Search for the cell housing the specified text and yield its [X, Y] center coordinate. 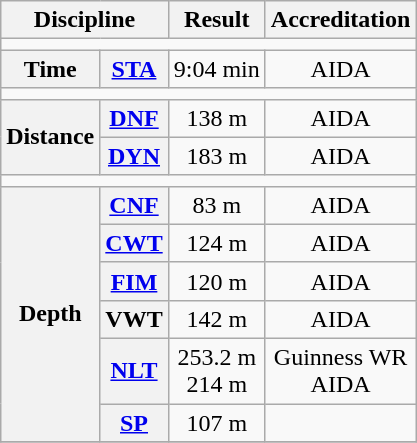
138 m [216, 118]
FIM [134, 281]
Distance [50, 137]
CNF [134, 205]
DNF [134, 118]
SP [134, 423]
Depth [50, 314]
124 m [216, 243]
107 m [216, 423]
183 m [216, 156]
Time [50, 69]
Accreditation [340, 20]
VWT [134, 319]
83 m [216, 205]
Guinness WR AIDA [340, 370]
Result [216, 20]
NLT [134, 370]
Discipline [84, 20]
142 m [216, 319]
CWT [134, 243]
253.2 m214 m [216, 370]
9:04 min [216, 69]
120 m [216, 281]
STA [134, 69]
DYN [134, 156]
